Capture the cell that displays the provided text and extract its [X, Y] central coordinate. 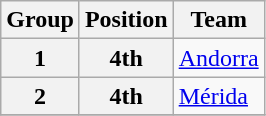
2 [40, 96]
Andorra [218, 58]
1 [40, 58]
Team [218, 20]
Group [40, 20]
Position [126, 20]
Mérida [218, 96]
